Extract the [x, y] coordinate from the center of the cell holding the provided text.  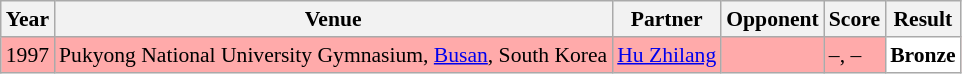
Opponent [772, 19]
Hu Zhilang [666, 55]
1997 [28, 55]
Result [923, 19]
Bronze [923, 55]
Pukyong National University Gymnasium, Busan, South Korea [333, 55]
–, – [854, 55]
Partner [666, 19]
Year [28, 19]
Score [854, 19]
Venue [333, 19]
